Capture the cell that displays the provided text and extract its [X, Y] central coordinate. 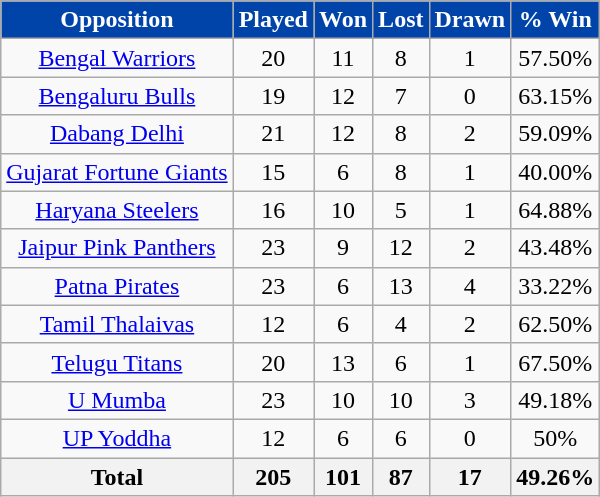
11 [344, 58]
UP Yoddha [117, 438]
U Mumba [117, 400]
63.15% [556, 96]
Bengal Warriors [117, 58]
Haryana Steelers [117, 210]
16 [273, 210]
5 [401, 210]
Lost [401, 20]
Dabang Delhi [117, 134]
Opposition [117, 20]
59.09% [556, 134]
% Win [556, 20]
40.00% [556, 172]
Jaipur Pink Panthers [117, 248]
19 [273, 96]
21 [273, 134]
Telugu Titans [117, 362]
15 [273, 172]
3 [470, 400]
Played [273, 20]
101 [344, 477]
Tamil Thalaivas [117, 324]
Total [117, 477]
Drawn [470, 20]
Patna Pirates [117, 286]
87 [401, 477]
50% [556, 438]
Won [344, 20]
Bengaluru Bulls [117, 96]
49.18% [556, 400]
17 [470, 477]
Gujarat Fortune Giants [117, 172]
7 [401, 96]
43.48% [556, 248]
67.50% [556, 362]
205 [273, 477]
64.88% [556, 210]
33.22% [556, 286]
49.26% [556, 477]
62.50% [556, 324]
9 [344, 248]
57.50% [556, 58]
